Return [x, y] of the center of cell containing provided text 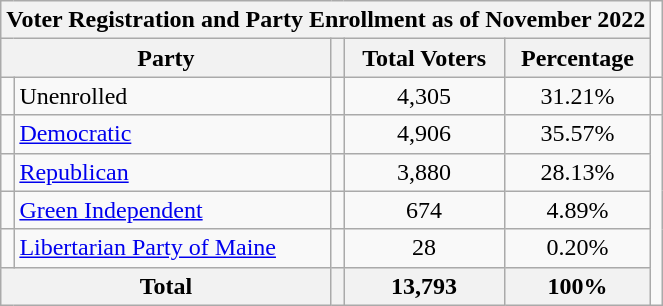
35.57% [578, 134]
Republican [172, 172]
4,305 [424, 96]
Party [166, 58]
4.89% [578, 210]
13,793 [424, 286]
Voter Registration and Party Enrollment as of November 2022 [326, 20]
31.21% [578, 96]
Total [166, 286]
28.13% [578, 172]
4,906 [424, 134]
Percentage [578, 58]
674 [424, 210]
100% [578, 286]
Unenrolled [172, 96]
3,880 [424, 172]
28 [424, 248]
Democratic [172, 134]
Libertarian Party of Maine [172, 248]
0.20% [578, 248]
Green Independent [172, 210]
Total Voters [424, 58]
